Return the (x, y) coordinate for the center point of the cell that contains the specified text.  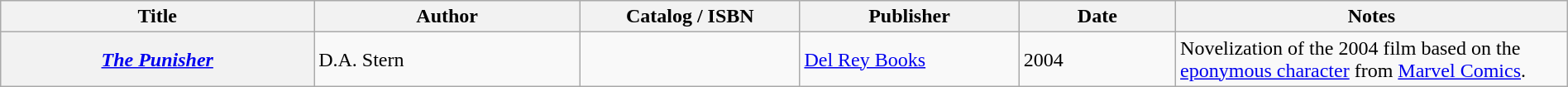
2004 (1097, 60)
Author (447, 17)
Catalog / ISBN (690, 17)
Novelization of the 2004 film based on the eponymous character from Marvel Comics. (1372, 60)
Publisher (910, 17)
Notes (1372, 17)
The Punisher (157, 60)
Del Rey Books (910, 60)
Title (157, 17)
Date (1097, 17)
D.A. Stern (447, 60)
